Determine the (X, Y) coordinate at the center of the cell enclosing the given text.  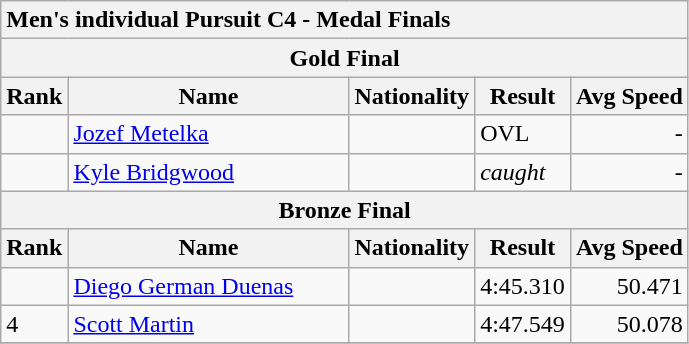
4:47.549 (523, 324)
Gold Final (345, 58)
Bronze Final (345, 210)
4:45.310 (523, 286)
Men's individual Pursuit C4 - Medal Finals (345, 20)
OVL (523, 134)
Scott Martin (208, 324)
50.078 (629, 324)
50.471 (629, 286)
Jozef Metelka (208, 134)
Diego German Duenas (208, 286)
4 (34, 324)
caught (523, 172)
Kyle Bridgwood (208, 172)
